Search for the cell housing the specified text and yield its [x, y] center coordinate. 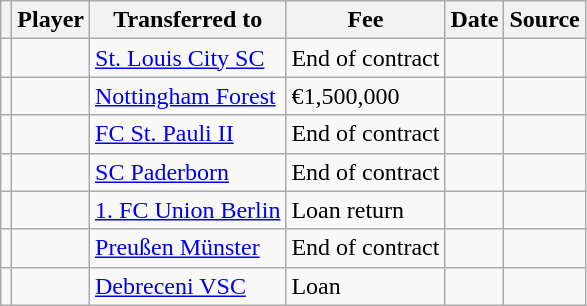
St. Louis City SC [188, 58]
Transferred to [188, 20]
1. FC Union Berlin [188, 210]
Debreceni VSC [188, 286]
Date [474, 20]
Preußen Münster [188, 248]
Loan [366, 286]
Source [544, 20]
Fee [366, 20]
SC Paderborn [188, 172]
€1,500,000 [366, 96]
Loan return [366, 210]
FC St. Pauli II [188, 134]
Nottingham Forest [188, 96]
Player [51, 20]
